From the cell containing the given text, extract its center point as (x, y) coordinate. 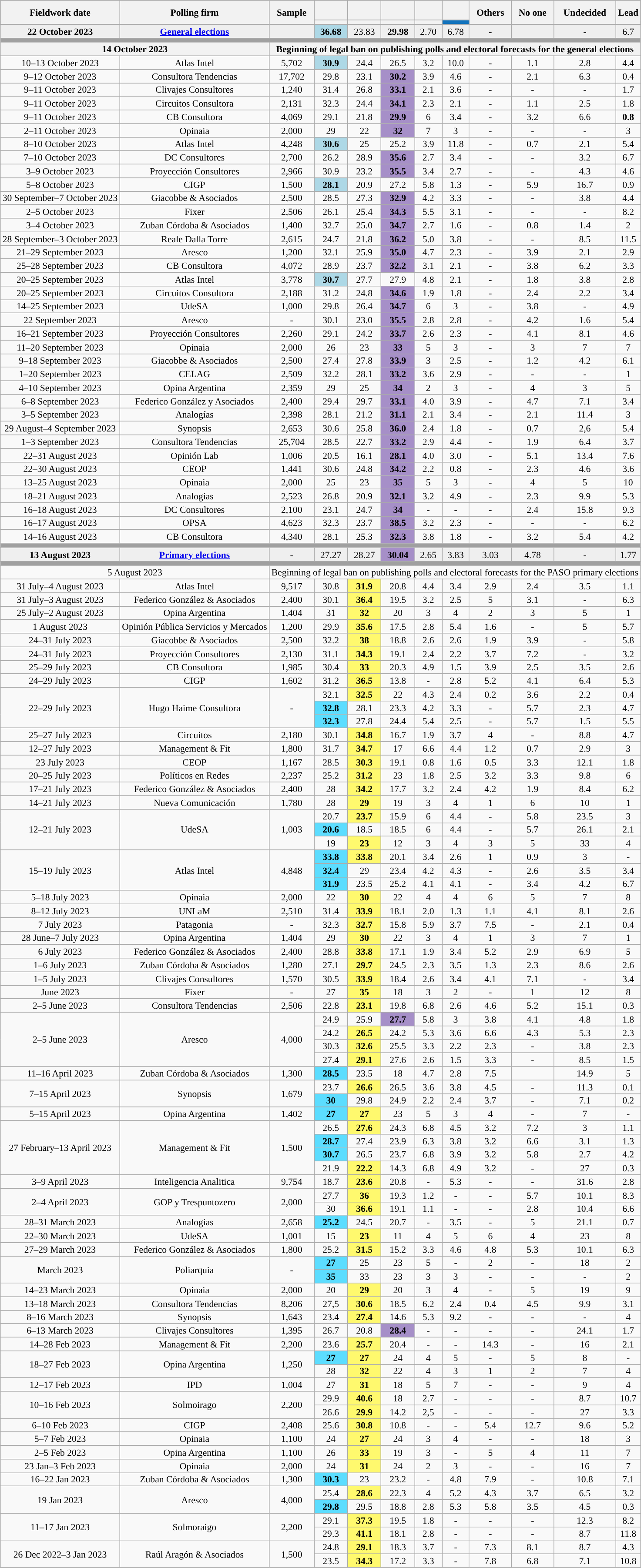
36.5 (365, 681)
2,131 (292, 104)
2,260 (292, 333)
13–25 August 2023 (60, 483)
Inteligencia Analitica (194, 1181)
17–21 July 2023 (60, 789)
1–3 September 2023 (60, 442)
17.1 (398, 952)
22.2 (365, 1168)
8.3 (628, 1195)
27,5 (331, 1303)
30 September–7 October 2023 (60, 198)
20–25 July 2023 (60, 775)
20.4 (398, 1344)
2,180 (292, 735)
22 September 2023 (60, 320)
25.5 (398, 1046)
27–29 March 2023 (60, 1249)
2–4 April 2023 (60, 1202)
23.83 (365, 31)
25.6 (331, 1425)
38 (365, 640)
Fieldwork date (60, 12)
4–10 September 2023 (60, 388)
24.3 (398, 1127)
Federico González y Asociados (194, 401)
34.1 (398, 104)
12.7 (533, 1425)
34.6 (398, 293)
28.27 (365, 554)
1–5 July 2023 (60, 979)
1.77 (628, 554)
32.6 (365, 1046)
29 August–4 September 2023 (60, 428)
9.8 (585, 775)
1,643 (292, 1317)
25–27 July 2023 (60, 735)
7.8 (490, 1561)
38.5 (398, 523)
1,602 (292, 681)
1,402 (292, 1114)
8.8 (585, 735)
30.2 (398, 77)
1,001 (292, 1236)
11–16 April 2023 (60, 1073)
32.8 (331, 708)
12–17 Feb 2023 (60, 1385)
1,395 (292, 1331)
25.8 (365, 428)
3,778 (292, 279)
5–8 October 2023 (60, 184)
March 2023 (60, 1270)
2,700 (292, 157)
26 Dec 2022–3 Jan 2023 (60, 1554)
24–29 July 2023 (60, 681)
41.1 (365, 1534)
2,359 (292, 388)
8.4 (585, 789)
28.4 (398, 1331)
25.3 (365, 537)
Opinión Pública Servicios y Mercados (194, 626)
17.7 (398, 789)
1,004 (292, 1385)
1,167 (292, 762)
Circuitos (194, 735)
19 Jan 2023 (60, 1500)
28.8 (331, 952)
7 July 2023 (60, 925)
13.8 (398, 681)
7.6 (628, 455)
2,510 (292, 911)
2.65 (428, 554)
36.0 (398, 428)
8–12 July 2023 (60, 911)
7.9 (490, 1480)
22.8 (331, 1006)
Polling firm (194, 12)
2.0 (428, 911)
17,702 (292, 77)
28 September–3 October 2023 (60, 238)
26.4 (365, 306)
27.27 (331, 554)
21.1 (585, 1222)
32.9 (398, 198)
8.6 (585, 965)
29.4 (331, 401)
27 February–13 April 2023 (60, 1148)
OPSA (194, 523)
33.7 (398, 333)
15.1 (585, 1006)
14–28 Feb 2023 (60, 1344)
14.6 (398, 1317)
2,5 (428, 1412)
27.2 (398, 184)
21.2 (365, 415)
9.3 (628, 510)
23.0 (365, 320)
1–6 July 2023 (60, 965)
34.8 (365, 735)
9,754 (292, 1181)
14–25 September 2023 (60, 306)
12.1 (585, 762)
23 July 2023 (60, 762)
Nueva Comunicación (194, 803)
CELAG (194, 374)
16.1 (365, 455)
3.83 (456, 554)
Opinión Lab (194, 455)
36.68 (331, 31)
6–13 March 2023 (60, 1331)
4,340 (292, 537)
10.7 (628, 1398)
19.3 (398, 1195)
14 October 2023 (135, 50)
36.2 (398, 238)
2–5 Feb 2023 (60, 1453)
14–23 March 2023 (60, 1290)
12–27 July 2023 (60, 748)
0.5 (490, 762)
20.6 (331, 830)
2,130 (292, 653)
16–22 Jan 2023 (60, 1480)
31.7 (331, 748)
2,6 (585, 428)
9–12 October 2023 (60, 77)
1,985 (292, 667)
37.3 (365, 1520)
14–21 July 2023 (60, 803)
1,441 (292, 469)
22 October 2023 (60, 31)
15.9 (398, 816)
8–10 October 2023 (60, 144)
June 2023 (60, 992)
2,523 (292, 496)
11.3 (585, 1087)
1,003 (292, 830)
36.6 (365, 1208)
Patagonia (194, 925)
30.4 (331, 667)
30.5 (331, 979)
9,517 (292, 586)
5.1 (533, 455)
12.3 (585, 1520)
28.7 (331, 1141)
No one (533, 12)
Lead (628, 12)
UNLaM (194, 911)
13–18 March 2023 (60, 1303)
16–17 August 2023 (60, 523)
2,966 (292, 171)
20.3 (398, 667)
1,006 (292, 455)
3–4 October 2023 (60, 225)
1,280 (292, 965)
31.5 (365, 1249)
Beginning of legal ban on publishing polls and electoral forecasts for the general elections (455, 50)
9.2 (456, 1317)
8–16 March 2023 (60, 1317)
4,072 (292, 266)
2–11 October 2023 (60, 130)
2–5 October 2023 (60, 211)
40.6 (365, 1398)
5–15 April 2023 (60, 1114)
IPD (194, 1385)
15.2 (398, 1249)
25 July–2 August 2023 (60, 613)
4,069 (292, 117)
18–27 Feb 2023 (60, 1364)
2,653 (292, 428)
16–18 August 2023 (60, 510)
Poliarquia (194, 1270)
2,100 (292, 510)
9.6 (585, 1425)
Sample (292, 12)
Solmoirago (194, 1405)
Hugo Haime Consultora (194, 708)
22.7 (365, 442)
7.3 (490, 1548)
23 Jan–3 Feb 2023 (60, 1466)
5–18 July 2023 (60, 898)
2,509 (292, 374)
9–18 September 2023 (60, 360)
36 (365, 1195)
1.4 (585, 225)
15–19 July 2023 (60, 870)
22–30 August 2023 (60, 469)
25–29 July 2023 (60, 667)
31.6 (585, 1181)
30.04 (398, 554)
8,206 (292, 1303)
22.3 (398, 1493)
10.4 (585, 1208)
25.0 (365, 225)
22–30 March 2023 (60, 1236)
1,400 (292, 225)
21.9 (331, 1168)
27.3 (365, 198)
5.0 (428, 238)
3–9 October 2023 (60, 171)
29.5 (365, 1507)
1,240 (292, 90)
27.9 (398, 279)
17.2 (398, 1561)
10.0 (456, 63)
31 July–3 August 2023 (60, 599)
36.4 (365, 599)
1–20 September 2023 (60, 374)
11.4 (585, 415)
Beginning of legal ban on publishing polls and electoral forecasts for the PASO primary elections (455, 572)
10–13 October 2023 (60, 63)
5–7 Feb 2023 (60, 1439)
3.0 (456, 455)
0.1 (628, 1087)
25,704 (292, 442)
7–15 April 2023 (60, 1093)
4.78 (533, 554)
2,658 (292, 1222)
29.3 (331, 1534)
21–29 September 2023 (60, 252)
29.98 (398, 31)
25–28 September 2023 (60, 266)
17.5 (398, 626)
20.5 (331, 455)
18–21 August 2023 (60, 496)
2,237 (292, 775)
GOP y Trespuntozero (194, 1202)
Raúl Aragón & Asociados (194, 1554)
Políticos en Redes (194, 775)
6.78 (456, 31)
11–17 Jan 2023 (60, 1527)
3–9 April 2023 (60, 1181)
28–31 March 2023 (60, 1222)
Reale Dalla Torre (194, 238)
Undecided (585, 12)
General elections (194, 31)
18.7 (331, 1181)
22–29 July 2023 (60, 708)
2,398 (292, 415)
12–21 July 2023 (60, 830)
25.7 (365, 1344)
1,000 (292, 306)
2,188 (292, 293)
6.9 (585, 952)
10–16 Feb 2023 (60, 1405)
4,248 (292, 144)
20.1 (398, 857)
11–20 September 2023 (60, 347)
28.6 (365, 1493)
13.4 (585, 455)
3.03 (490, 554)
1,679 (292, 1093)
1,780 (292, 803)
6.1 (628, 360)
19.8 (398, 1006)
15 (331, 1236)
18.3 (398, 1548)
2,615 (292, 238)
4,623 (292, 523)
26.7 (331, 1331)
28 June–7 July 2023 (60, 938)
Primary elections (194, 554)
6–8 September 2023 (60, 401)
1,570 (292, 979)
32.5 (365, 694)
6.5 (585, 1493)
3–5 September 2023 (60, 415)
11.5 (628, 238)
23.9 (398, 1141)
23.3 (398, 708)
7–10 October 2023 (60, 157)
32.4 (331, 870)
14–16 August 2023 (60, 537)
17 (398, 748)
Others (490, 12)
26.2 (331, 157)
13 August 2023 (60, 554)
1,250 (292, 1364)
6 July 2023 (60, 952)
5 August 2023 (135, 572)
6–10 Feb 2023 (60, 1425)
5,702 (292, 63)
18.4 (398, 979)
31 July–4 August 2023 (60, 586)
27.1 (331, 965)
2.70 (428, 31)
14.9 (585, 1073)
2,408 (292, 1425)
22–31 August 2023 (60, 455)
24.1 (585, 1331)
1 August 2023 (60, 626)
4,848 (292, 870)
16–21 September 2023 (60, 333)
35.0 (398, 252)
Solmoraigo (194, 1527)
14.2 (398, 1412)
